Extract the (x, y) coordinate from the center of the cell holding the provided text.  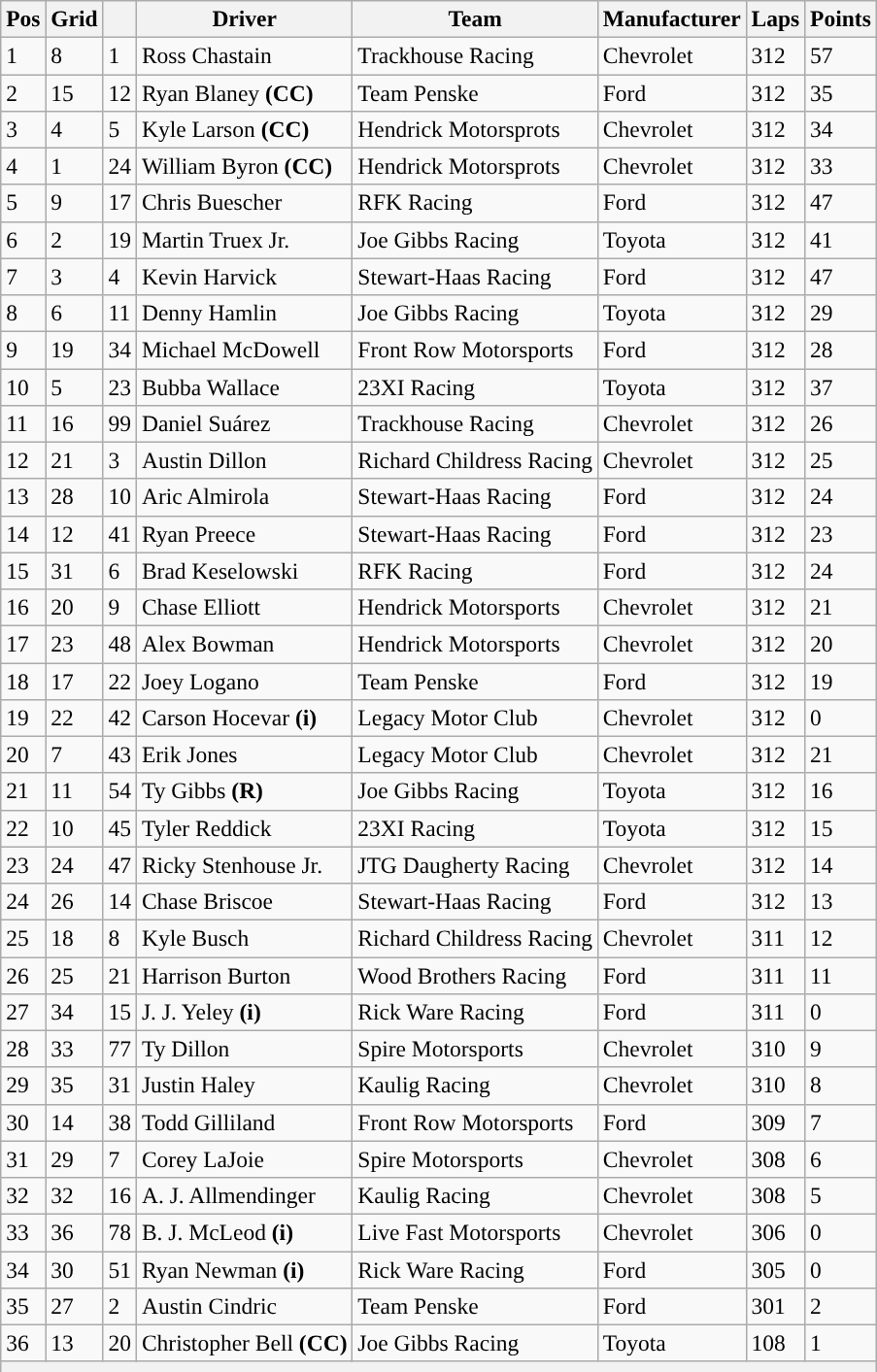
Austin Dillon (244, 460)
Christopher Bell (CC) (244, 1343)
306 (775, 1232)
Kyle Busch (244, 938)
57 (841, 55)
Pos (23, 18)
Ricky Stenhouse Jr. (244, 865)
Ross Chastain (244, 55)
Chris Buescher (244, 203)
William Byron (CC) (244, 166)
Erik Jones (244, 754)
Kyle Larson (CC) (244, 129)
Daniel Suárez (244, 423)
Joey Logano (244, 681)
Martin Truex Jr. (244, 240)
Corey LaJoie (244, 1159)
Points (841, 18)
51 (119, 1269)
48 (119, 644)
38 (119, 1122)
Chase Elliott (244, 607)
305 (775, 1269)
Aric Almirola (244, 497)
B. J. McLeod (i) (244, 1232)
Ryan Newman (i) (244, 1269)
77 (119, 1049)
Ty Gibbs (R) (244, 791)
42 (119, 718)
Bubba Wallace (244, 386)
J. J. Yeley (i) (244, 1012)
54 (119, 791)
Denny Hamlin (244, 313)
Team (475, 18)
Ryan Preece (244, 534)
Kevin Harvick (244, 277)
Live Fast Motorsports (475, 1232)
A. J. Allmendinger (244, 1195)
Wood Brothers Racing (475, 975)
Todd Gilliland (244, 1122)
Tyler Reddick (244, 828)
108 (775, 1343)
99 (119, 423)
43 (119, 754)
78 (119, 1232)
Laps (775, 18)
309 (775, 1122)
Ryan Blaney (CC) (244, 92)
Grid (74, 18)
45 (119, 828)
Justin Haley (244, 1086)
JTG Daugherty Racing (475, 865)
Harrison Burton (244, 975)
Chase Briscoe (244, 901)
Alex Bowman (244, 644)
Michael McDowell (244, 350)
Ty Dillon (244, 1049)
301 (775, 1306)
Manufacturer (672, 18)
Carson Hocevar (i) (244, 718)
Brad Keselowski (244, 571)
Austin Cindric (244, 1306)
37 (841, 386)
Driver (244, 18)
